Capture the cell that displays the provided text and extract its (x, y) central coordinate. 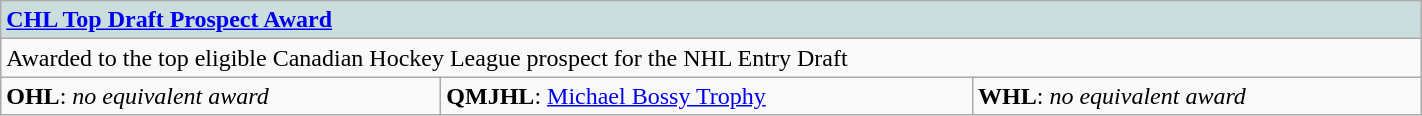
WHL: no equivalent award (1198, 96)
Awarded to the top eligible Canadian Hockey League prospect for the NHL Entry Draft (711, 58)
CHL Top Draft Prospect Award (711, 20)
OHL: no equivalent award (221, 96)
QMJHL: Michael Bossy Trophy (707, 96)
